Find where the given text appears and provide that cell's center as (x, y) coordinate. 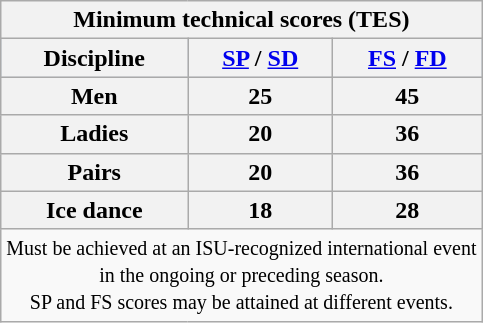
Ladies (94, 134)
Pairs (94, 172)
SP / SD (260, 58)
45 (408, 96)
Men (94, 96)
Ice dance (94, 210)
Discipline (94, 58)
25 (260, 96)
Must be achieved at an ISU-recognized international event in the ongoing or preceding season. SP and FS scores may be attained at different events. (242, 275)
Minimum technical scores (TES) (242, 20)
18 (260, 210)
FS / FD (408, 58)
28 (408, 210)
